Detect which cell encompasses the target text, then output its (X, Y) center coordinate. 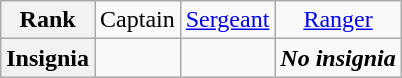
No insignia (338, 58)
Sergeant (228, 20)
Rank (48, 20)
Captain (138, 20)
Insignia (48, 58)
Ranger (338, 20)
